Output the [x, y] coordinate of the center of the cell containing the given text.  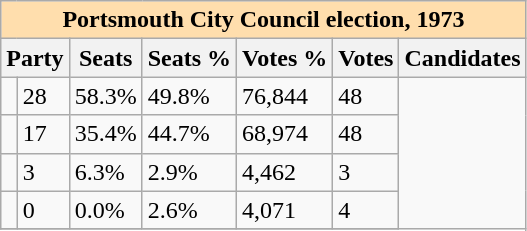
0.0% [106, 210]
Party [35, 58]
76,844 [285, 96]
Portsmouth City Council election, 1973 [264, 20]
6.3% [106, 172]
4,462 [285, 172]
49.8% [189, 96]
Candidates [462, 58]
28 [43, 96]
2.6% [189, 210]
2.9% [189, 172]
Seats [106, 58]
4 [366, 210]
17 [43, 134]
68,974 [285, 134]
58.3% [106, 96]
4,071 [285, 210]
Votes [366, 58]
Votes % [285, 58]
0 [43, 210]
35.4% [106, 134]
Seats % [189, 58]
44.7% [189, 134]
